Provide the (x, y) coordinate of the cell's center where the given text is located.  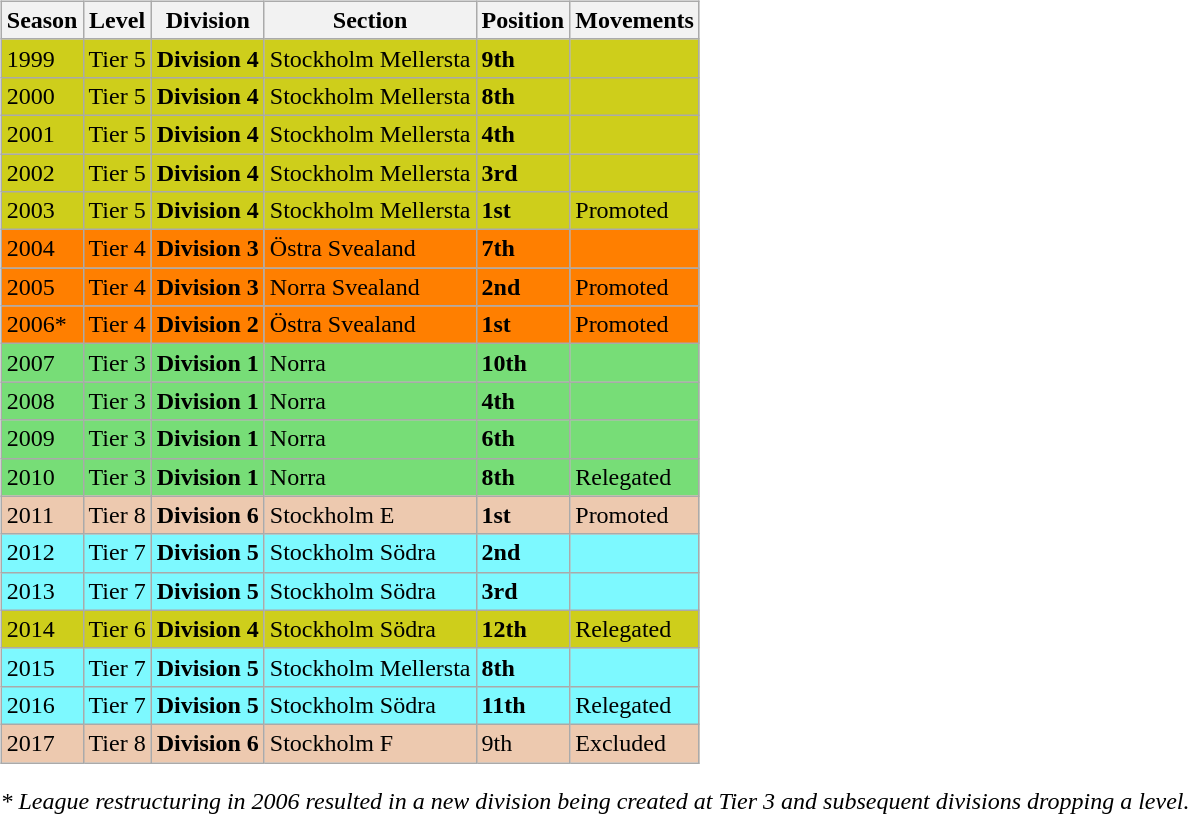
Stockholm E (370, 515)
Section (370, 20)
2015 (42, 667)
10th (523, 363)
6th (523, 439)
Division 2 (208, 325)
2003 (42, 211)
2006* (42, 325)
2007 (42, 363)
2011 (42, 515)
2009 (42, 439)
2005 (42, 287)
Stockholm F (370, 743)
7th (523, 249)
Tier 6 (117, 629)
Division (208, 20)
2001 (42, 134)
Season (42, 20)
Position (523, 20)
2008 (42, 401)
11th (523, 705)
2010 (42, 477)
2013 (42, 591)
1999 (42, 58)
Norra Svealand (370, 287)
2012 (42, 553)
2014 (42, 629)
Excluded (635, 743)
2000 (42, 96)
Movements (635, 20)
2004 (42, 249)
2016 (42, 705)
2002 (42, 173)
12th (523, 629)
Level (117, 20)
2017 (42, 743)
